Search for the cell housing the specified text and yield its (X, Y) center coordinate. 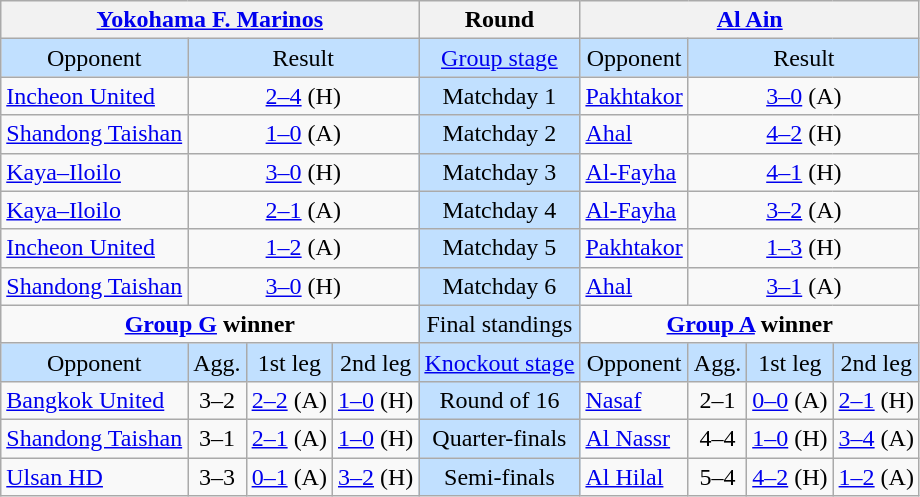
Matchday 1 (500, 96)
Round of 16 (500, 400)
Matchday 5 (500, 248)
3–2 (A) (804, 210)
1–0 (A) (304, 134)
Semi-finals (500, 477)
0–1 (A) (289, 477)
4–4 (717, 438)
Matchday 2 (500, 134)
Ulsan HD (94, 477)
Group G winner (210, 324)
Knockout stage (500, 362)
Matchday 6 (500, 286)
Final standings (500, 324)
4–1 (H) (804, 172)
Bangkok United (94, 400)
Matchday 4 (500, 210)
Group A winner (750, 324)
2–2 (A) (289, 400)
Al Hilal (634, 477)
Round (500, 20)
2–1 (H) (876, 400)
Nasaf (634, 400)
3–2 (217, 400)
Group stage (500, 58)
3–0 (A) (804, 96)
Yokohama F. Marinos (210, 20)
Al Ain (750, 20)
1–3 (H) (804, 248)
0–0 (A) (790, 400)
Quarter-finals (500, 438)
3–4 (A) (876, 438)
Matchday 3 (500, 172)
3–1 (A) (804, 286)
5–4 (717, 477)
Al Nassr (634, 438)
3–3 (217, 477)
3–2 (H) (375, 477)
2–4 (H) (304, 96)
3–1 (217, 438)
2–1 (717, 400)
